Return the (X, Y) coordinate for the center point of the cell that contains the specified text.  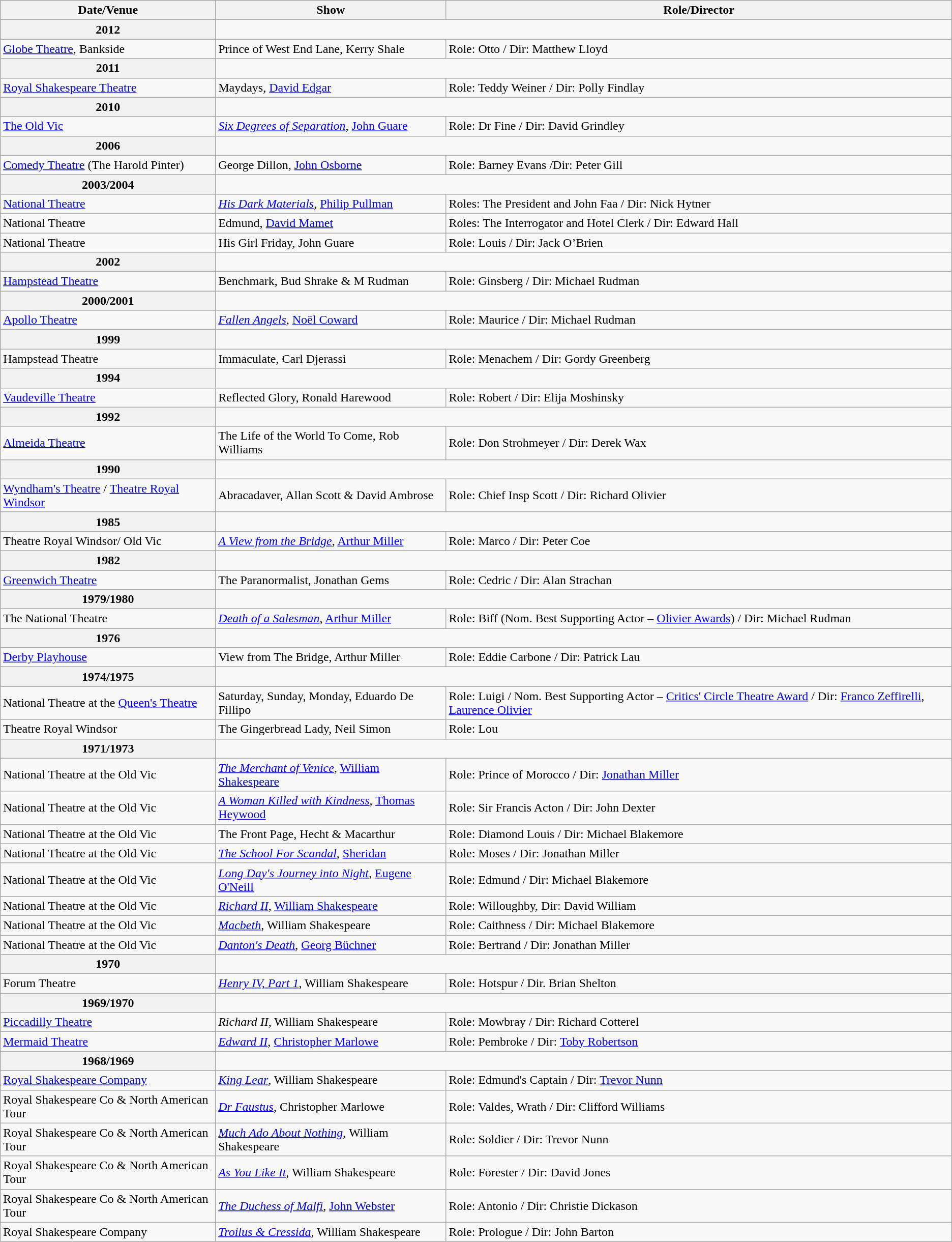
Almeida Theatre (108, 443)
King Lear, William Shakespeare (331, 1080)
National Theatre at the Queen's Theatre (108, 703)
2002 (108, 262)
Role: Lou (699, 729)
Role: Diamond Louis / Dir: Michael Blakemore (699, 834)
Piccadilly Theatre (108, 1022)
A Woman Killed with Kindness, Thomas Heywood (331, 808)
Prince of West End Lane, Kerry Shale (331, 49)
Show (331, 10)
The School For Scandal, Sheridan (331, 853)
2010 (108, 107)
The Gingerbread Lady, Neil Simon (331, 729)
1994 (108, 378)
1970 (108, 964)
Role: Hotspur / Dir. Brian Shelton (699, 984)
1990 (108, 469)
2000/2001 (108, 301)
Fallen Angels, Noël Coward (331, 320)
Maydays, David Edgar (331, 88)
Death of a Salesman, Arthur Miller (331, 619)
Role: Caithness / Dir: Michael Blakemore (699, 925)
1974/1975 (108, 677)
Apollo Theatre (108, 320)
Role: Ginsberg / Dir: Michael Rudman (699, 281)
Role: Luigi / Nom. Best Supporting Actor – Critics' Circle Theatre Award / Dir: Franco Zeffirelli, Laurence Olivier (699, 703)
Dr Faustus, Christopher Marlowe (331, 1106)
Role: Sir Francis Acton / Dir: John Dexter (699, 808)
Role: Teddy Weiner / Dir: Polly Findlay (699, 88)
Long Day's Journey into Night, Eugene O'Neill (331, 879)
His Dark Materials, Philip Pullman (331, 204)
George Dillon, John Osborne (331, 165)
Immaculate, Carl Djerassi (331, 359)
His Girl Friday, John Guare (331, 243)
2006 (108, 146)
Role: Moses / Dir: Jonathan Miller (699, 853)
Abracadaver, Allan Scott & David Ambrose (331, 496)
Forum Theatre (108, 984)
Role/Director (699, 10)
1999 (108, 339)
1992 (108, 417)
Roles: The President and John Faa / Dir: Nick Hytner (699, 204)
Role: Willoughby, Dir: David William (699, 906)
1985 (108, 522)
Much Ado About Nothing, William Shakespeare (331, 1140)
A View from the Bridge, Arthur Miller (331, 541)
Role: Bertrand / Dir: Jonathan Miller (699, 945)
Role: Robert / Dir: Elija Moshinsky (699, 397)
Role: Soldier / Dir: Trevor Nunn (699, 1140)
Henry IV, Part 1, William Shakespeare (331, 984)
Greenwich Theatre (108, 580)
Danton's Death, Georg Büchner (331, 945)
Edmund, David Mamet (331, 223)
Theatre Royal Windsor/ Old Vic (108, 541)
Royal Shakespeare Theatre (108, 88)
Role: Don Strohmeyer / Dir: Derek Wax (699, 443)
Roles: The Interrogator and Hotel Clerk / Dir: Edward Hall (699, 223)
Role: Forester / Dir: David Jones (699, 1172)
View from The Bridge, Arthur Miller (331, 657)
Role: Barney Evans /Dir: Peter Gill (699, 165)
Wyndham's Theatre / Theatre Royal Windsor (108, 496)
Role: Pembroke / Dir: Toby Robertson (699, 1042)
2003/2004 (108, 184)
Edward II, Christopher Marlowe (331, 1042)
Role: Prince of Morocco / Dir: Jonathan Miller (699, 774)
1979/1980 (108, 599)
Reflected Glory, Ronald Harewood (331, 397)
1971/1973 (108, 748)
Role: Chief Insp Scott / Dir: Richard Olivier (699, 496)
As You Like It, William Shakespeare (331, 1172)
Role: Antonio / Dir: Christie Dickason (699, 1206)
Six Degrees of Separation, John Guare (331, 126)
Role: Cedric / Dir: Alan Strachan (699, 580)
Benchmark, Bud Shrake & M Rudman (331, 281)
Vaudeville Theatre (108, 397)
2011 (108, 68)
The Merchant of Venice, William Shakespeare (331, 774)
The National Theatre (108, 619)
Derby Playhouse (108, 657)
Globe Theatre, Bankside (108, 49)
Role: Dr Fine / Dir: David Grindley (699, 126)
Role: Eddie Carbone / Dir: Patrick Lau (699, 657)
Macbeth, William Shakespeare (331, 925)
Role: Marco / Dir: Peter Coe (699, 541)
Role: Louis / Dir: Jack O’Brien (699, 243)
Role: Mowbray / Dir: Richard Cotterel (699, 1022)
Saturday, Sunday, Monday, Eduardo De Fillipo (331, 703)
Comedy Theatre (The Harold Pinter) (108, 165)
1982 (108, 560)
Role: Menachem / Dir: Gordy Greenberg (699, 359)
The Life of the World To Come, Rob Williams (331, 443)
The Old Vic (108, 126)
Role: Edmund / Dir: Michael Blakemore (699, 879)
Mermaid Theatre (108, 1042)
Troilus & Cressida, William Shakespeare (331, 1232)
Role: Otto / Dir: Matthew Lloyd (699, 49)
1968/1969 (108, 1061)
Theatre Royal Windsor (108, 729)
Role: Prologue / Dir: John Barton (699, 1232)
1976 (108, 638)
The Duchess of Malfi, John Webster (331, 1206)
Date/Venue (108, 10)
Role: Valdes, Wrath / Dir: Clifford Williams (699, 1106)
1969/1970 (108, 1003)
Role: Biff (Nom. Best Supporting Actor – Olivier Awards) / Dir: Michael Rudman (699, 619)
Role: Maurice / Dir: Michael Rudman (699, 320)
Role: Edmund's Captain / Dir: Trevor Nunn (699, 1080)
2012 (108, 30)
The Front Page, Hecht & Macarthur (331, 834)
The Paranormalist, Jonathan Gems (331, 580)
